Pinpoint the cell where the given text exists, returning its [x, y] midpoint coordinate. 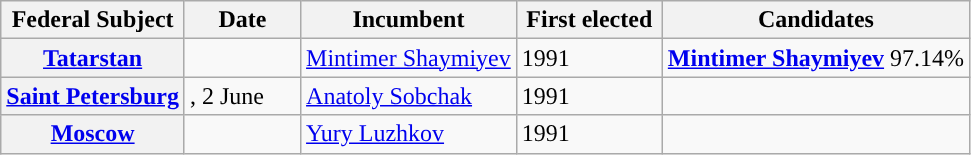
Mintimer Shaymiyev [409, 58]
Date [242, 20]
Mintimer Shaymiyev 97.14% [816, 58]
, 2 June [242, 96]
Moscow [93, 134]
First elected [589, 20]
Anatoly Sobchak [409, 96]
Tatarstan [93, 58]
Federal Subject [93, 20]
Yury Luzhkov [409, 134]
Saint Petersburg [93, 96]
Incumbent [409, 20]
Candidates [816, 20]
